Extract the [X, Y] coordinate from the center of the cell holding the provided text.  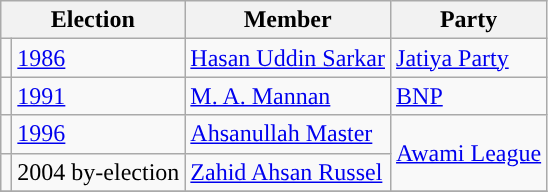
M. A. Mannan [288, 96]
BNP [469, 96]
Hasan Uddin Sarkar [288, 58]
Awami League [469, 153]
2004 by-election [98, 172]
Ahsanullah Master [288, 134]
Member [288, 20]
1996 [98, 134]
1991 [98, 96]
1986 [98, 58]
Party [469, 20]
Zahid Ahsan Russel [288, 172]
Election [93, 20]
Jatiya Party [469, 58]
